Return (X, Y) of the center of cell containing provided text 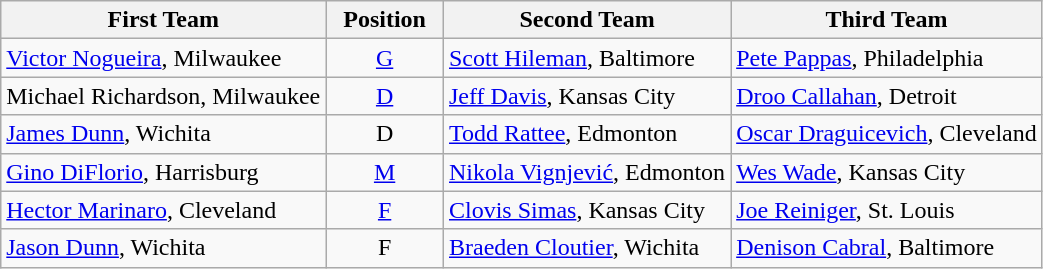
Jason Dunn, Wichita (164, 248)
Nikola Vignjević, Edmonton (586, 172)
Gino DiFlorio, Harrisburg (164, 172)
Oscar Draguicevich, Cleveland (887, 134)
Third Team (887, 20)
Pete Pappas, Philadelphia (887, 58)
Clovis Simas, Kansas City (586, 210)
Braeden Cloutier, Wichita (586, 248)
Second Team (586, 20)
Denison Cabral, Baltimore (887, 248)
James Dunn, Wichita (164, 134)
First Team (164, 20)
Todd Rattee, Edmonton (586, 134)
Scott Hileman, Baltimore (586, 58)
Jeff Davis, Kansas City (586, 96)
G (385, 58)
Wes Wade, Kansas City (887, 172)
Droo Callahan, Detroit (887, 96)
M (385, 172)
Hector Marinaro, Cleveland (164, 210)
Victor Nogueira, Milwaukee (164, 58)
Joe Reiniger, St. Louis (887, 210)
Michael Richardson, Milwaukee (164, 96)
Position (385, 20)
